From the cell containing the given text, extract its center point as (X, Y) coordinate. 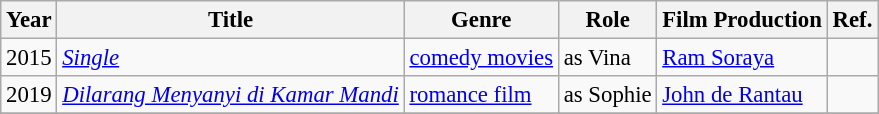
comedy movies (481, 58)
Film Production (742, 20)
Genre (481, 20)
as Vina (608, 58)
romance film (481, 95)
Role (608, 20)
2015 (29, 58)
Dilarang Menyanyi di Kamar Mandi (230, 95)
Ref. (852, 20)
Single (230, 58)
Ram Soraya (742, 58)
Title (230, 20)
Year (29, 20)
John de Rantau (742, 95)
2019 (29, 95)
as Sophie (608, 95)
